Provide the (x, y) coordinate of the cell's center where the given text is located.  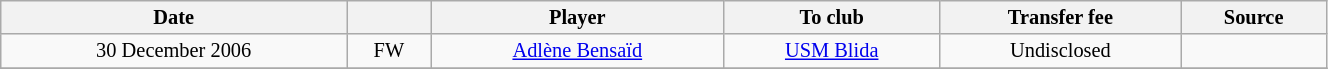
30 December 2006 (174, 51)
FW (389, 51)
To club (831, 17)
Adlène Bensaïd (577, 51)
Date (174, 17)
Source (1254, 17)
Player (577, 17)
USM Blida (831, 51)
Transfer fee (1060, 17)
Undisclosed (1060, 51)
